Locate the cell with the specified text and output its (x, y) center coordinate. 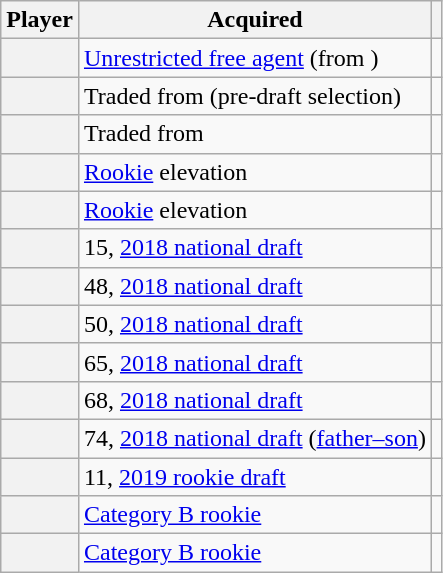
Player (40, 20)
15, 2018 national draft (254, 248)
68, 2018 national draft (254, 400)
74, 2018 national draft (father–son) (254, 438)
Traded from (254, 134)
11, 2019 rookie draft (254, 477)
50, 2018 national draft (254, 324)
Traded from (pre-draft selection) (254, 96)
Acquired (254, 20)
65, 2018 national draft (254, 362)
Unrestricted free agent (from ) (254, 58)
48, 2018 national draft (254, 286)
